Provide the (X, Y) coordinate of the cell's center where the given text is located.  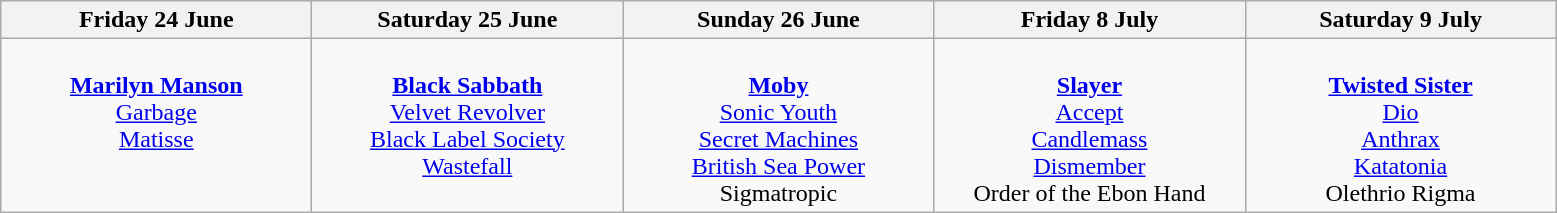
Friday 8 July (1090, 20)
Saturday 25 June (468, 20)
Saturday 9 July (1400, 20)
Marilyn Manson Garbage Matisse (156, 126)
Friday 24 June (156, 20)
Twisted Sister Dio Anthrax Katatonia Olethrio Rigma (1400, 126)
Moby Sonic Youth Secret Machines British Sea Power Sigmatropic (778, 126)
Slayer Accept Candlemass Dismember Order of the Ebon Hand (1090, 126)
Sunday 26 June (778, 20)
Black Sabbath Velvet Revolver Black Label Society Wastefall (468, 126)
